For the text-containing cell, return its midpoint in [x, y] coordinate format. 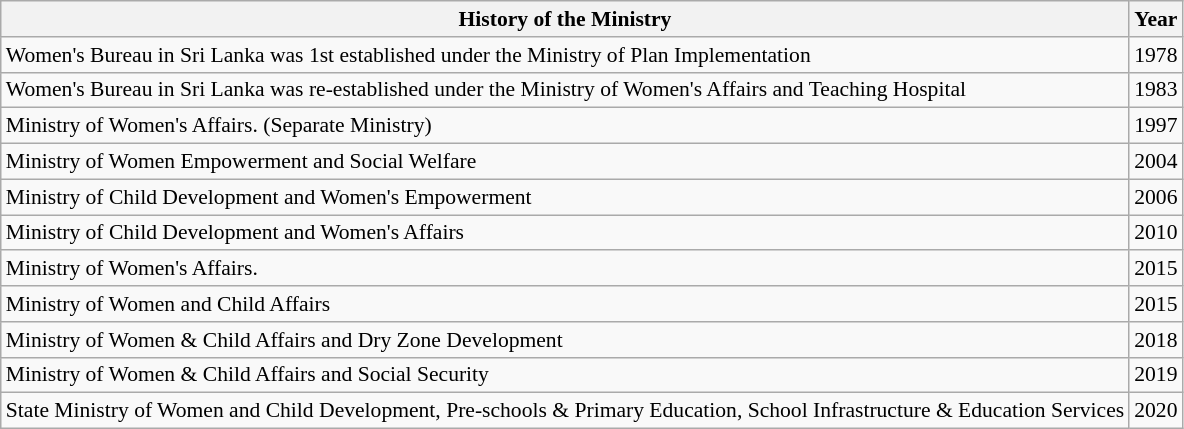
History of the Ministry [565, 19]
2006 [1156, 197]
Ministry of Women's Affairs. [565, 269]
Women's Bureau in Sri Lanka was re-established under the Ministry of Women's Affairs and Teaching Hospital [565, 90]
Ministry of Child Development and Women's Affairs [565, 233]
1983 [1156, 90]
2020 [1156, 411]
1997 [1156, 126]
Year [1156, 19]
State Ministry of Women and Child Development, Pre-schools & Primary Education, School Infrastructure & Education Services [565, 411]
Ministry of Child Development and Women's Empowerment [565, 197]
Ministry of Women Empowerment and Social Welfare [565, 162]
Ministry of Women & Child Affairs and Dry Zone Development [565, 340]
2010 [1156, 233]
1978 [1156, 55]
Ministry of Women and Child Affairs [565, 304]
2018 [1156, 340]
Women's Bureau in Sri Lanka was 1st established under the Ministry of Plan Implementation [565, 55]
2019 [1156, 375]
2004 [1156, 162]
Ministry of Women's Affairs. (Separate Ministry) [565, 126]
Ministry of Women & Child Affairs and Social Security [565, 375]
